Provide the (x, y) coordinate of the cell's center where the given text is located.  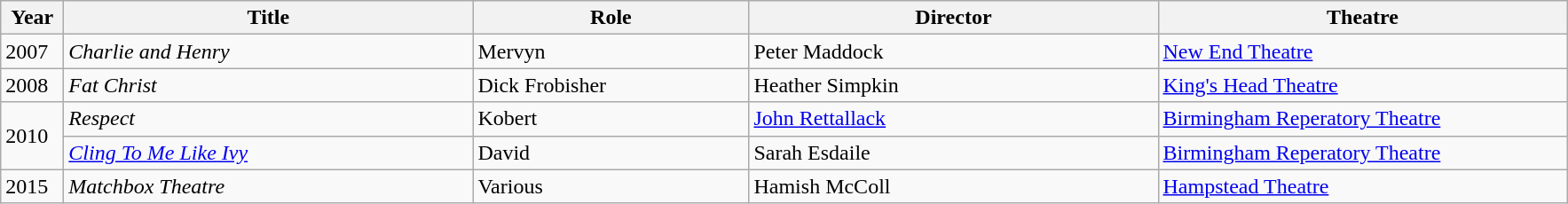
Cling To Me Like Ivy (268, 153)
John Rettallack (953, 119)
Hamish McColl (953, 186)
2008 (32, 85)
Charlie and Henry (268, 51)
Role (611, 18)
2010 (32, 136)
Hampstead Theatre (1363, 186)
2015 (32, 186)
Various (611, 186)
Mervyn (611, 51)
Year (32, 18)
Sarah Esdaile (953, 153)
New End Theatre (1363, 51)
Respect (268, 119)
Heather Simpkin (953, 85)
Kobert (611, 119)
David (611, 153)
Dick Frobisher (611, 85)
2007 (32, 51)
King's Head Theatre (1363, 85)
Fat Christ (268, 85)
Theatre (1363, 18)
Matchbox Theatre (268, 186)
Title (268, 18)
Peter Maddock (953, 51)
Director (953, 18)
